Scan for the cell matching the given text and deliver its (X, Y) coordinate at center. 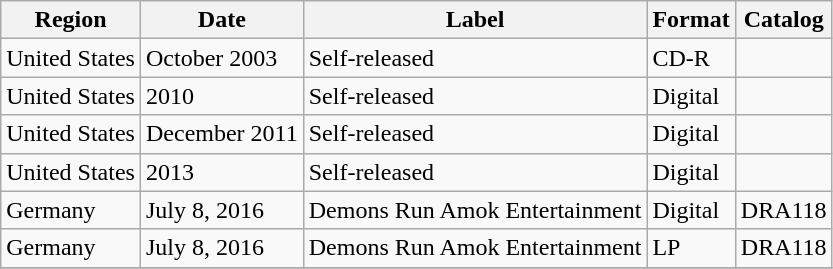
December 2011 (222, 134)
Date (222, 20)
2010 (222, 96)
Region (71, 20)
Catalog (784, 20)
Label (475, 20)
CD-R (691, 58)
Format (691, 20)
2013 (222, 172)
LP (691, 248)
October 2003 (222, 58)
